Locate the cell with the specified text and output its (X, Y) center coordinate. 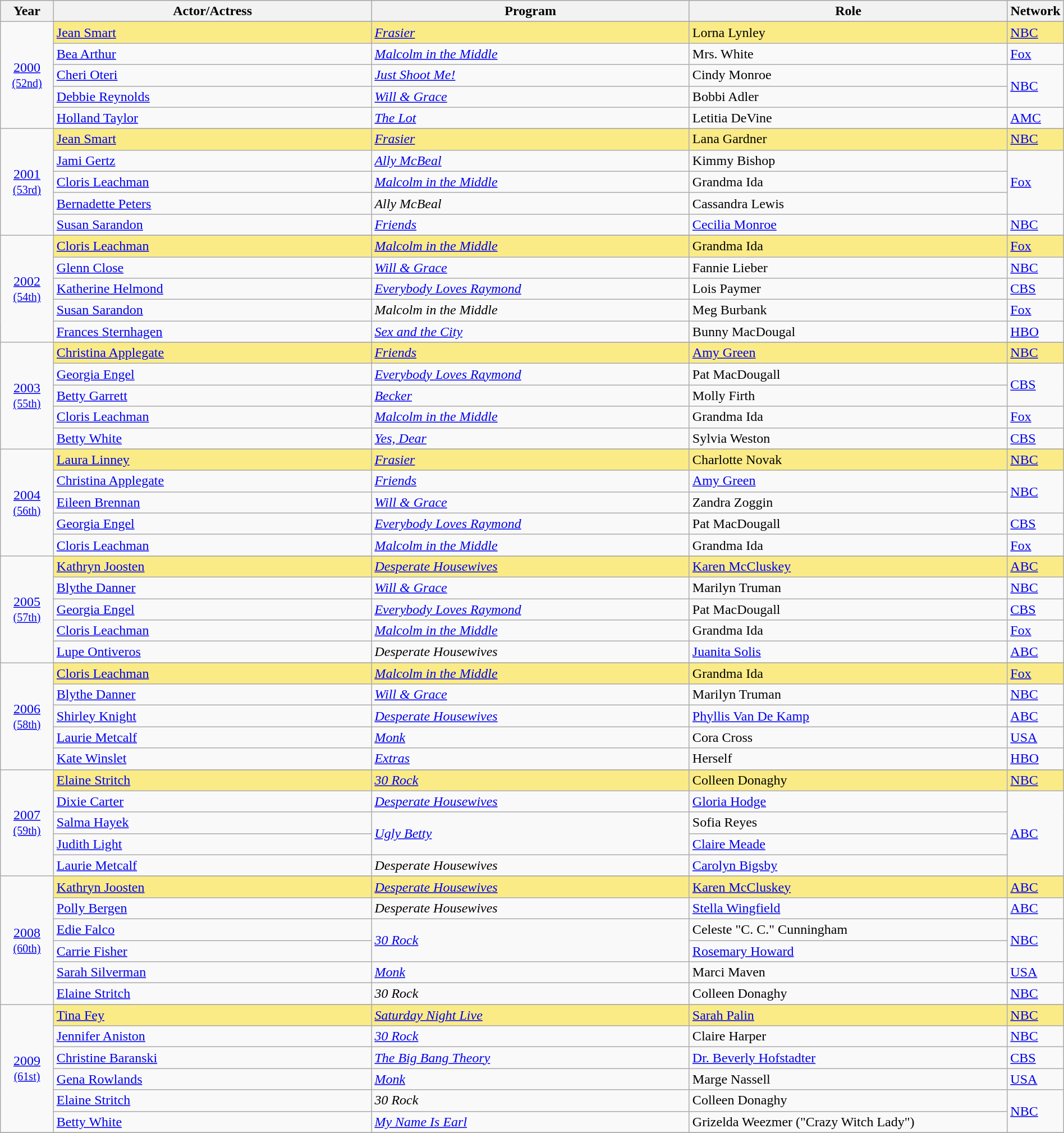
Gloria Hodge (848, 801)
Lorna Lynley (848, 33)
Bobbi Adler (848, 97)
Sarah Silverman (212, 973)
Becker (530, 396)
Cora Cross (848, 737)
Kate Winslet (212, 759)
Lana Gardner (848, 139)
2005(57th) (27, 609)
Actor/Actress (212, 11)
Sofia Reyes (848, 823)
Grizelda Weezmer ("Crazy Witch Lady") (848, 1122)
The Big Bang Theory (530, 1058)
2007(59th) (27, 823)
Claire Meade (848, 844)
Juanita Solis (848, 652)
Judith Light (212, 844)
Eileen Brennan (212, 502)
Sylvia Weston (848, 438)
Bernadette Peters (212, 203)
Edie Falco (212, 929)
Letitia DeVine (848, 118)
Betty Garrett (212, 396)
2000(52nd) (27, 75)
Marge Nassell (848, 1079)
Sarah Palin (848, 1015)
Zandra Zoggin (848, 502)
Dr. Beverly Hofstadter (848, 1058)
2001(53rd) (27, 182)
2004(56th) (27, 502)
Jennifer Aniston (212, 1036)
Christine Baranski (212, 1058)
Stella Wingfield (848, 908)
Glenn Close (212, 268)
Holland Taylor (212, 118)
Marci Maven (848, 973)
Phyllis Van De Kamp (848, 716)
Frances Sternhagen (212, 332)
Cassandra Lewis (848, 203)
Laura Linney (212, 460)
2002(54th) (27, 288)
Bea Arthur (212, 54)
Carrie Fisher (212, 951)
Katherine Helmond (212, 289)
The Lot (530, 118)
Salma Hayek (212, 823)
Yes, Dear (530, 438)
Ugly Betty (530, 833)
Extras (530, 759)
Program (530, 11)
Claire Harper (848, 1036)
Saturday Night Live (530, 1015)
Role (848, 11)
Tina Fey (212, 1015)
Mrs. White (848, 54)
2009(61st) (27, 1068)
Polly Bergen (212, 908)
AMC (1035, 118)
Shirley Knight (212, 716)
Celeste "C. C." Cunningham (848, 929)
Network (1035, 11)
Debbie Reynolds (212, 97)
Lois Paymer (848, 289)
Just Shoot Me! (530, 75)
Jami Gertz (212, 160)
Herself (848, 759)
Carolyn Bigsby (848, 865)
Sex and the City (530, 332)
2006(58th) (27, 716)
Year (27, 11)
Dixie Carter (212, 801)
My Name Is Earl (530, 1122)
Bunny MacDougal (848, 332)
Fannie Lieber (848, 268)
Charlotte Novak (848, 460)
2008(60th) (27, 940)
Lupe Ontiveros (212, 652)
2003(55th) (27, 396)
Meg Burbank (848, 310)
Cecilia Monroe (848, 224)
Gena Rowlands (212, 1079)
Cheri Oteri (212, 75)
Kimmy Bishop (848, 160)
Molly Firth (848, 396)
Cindy Monroe (848, 75)
Rosemary Howard (848, 951)
